Extract the (X, Y) coordinate from the center of the cell holding the provided text.  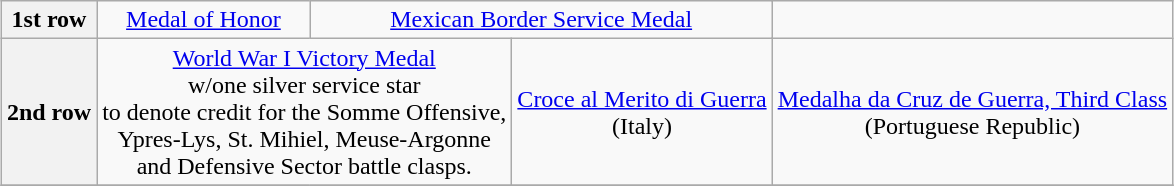
2nd row (48, 112)
Medal of Honor (204, 20)
Medalha da Cruz de Guerra, Third Class (Portuguese Republic) (972, 112)
Croce al Merito di Guerra (Italy) (642, 112)
Mexican Border Service Medal (541, 20)
1st row (48, 20)
